Locate the cell with the specified text and output its [X, Y] center coordinate. 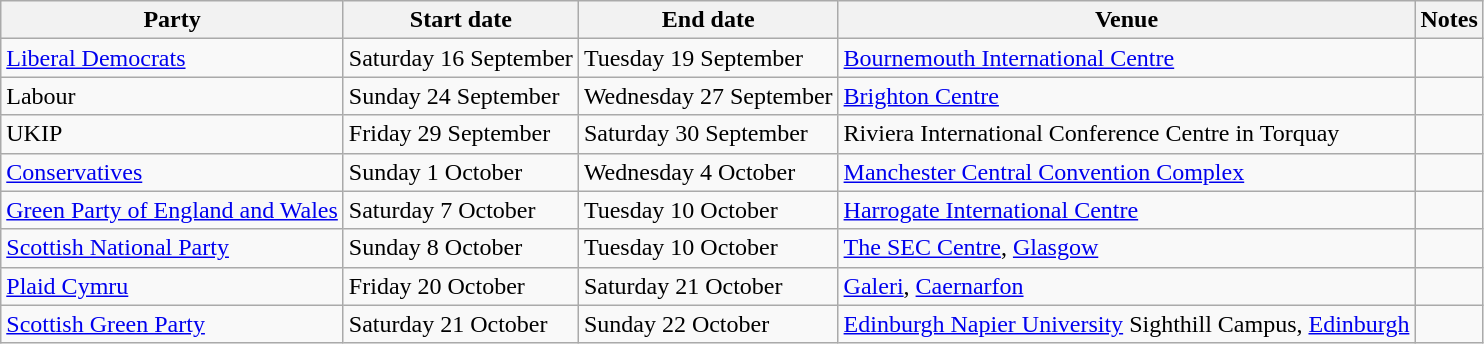
Friday 20 October [460, 286]
Notes [1449, 20]
Sunday 22 October [708, 324]
Harrogate International Centre [1126, 210]
Saturday 30 September [708, 134]
Sunday 24 September [460, 96]
Labour [172, 96]
Tuesday 19 September [708, 58]
Bournemouth International Centre [1126, 58]
Sunday 1 October [460, 172]
Galeri, Caernarfon [1126, 286]
Plaid Cymru [172, 286]
Conservatives [172, 172]
Green Party of England and Wales [172, 210]
Friday 29 September [460, 134]
Venue [1126, 20]
Saturday 7 October [460, 210]
Sunday 8 October [460, 248]
Riviera International Conference Centre in Torquay [1126, 134]
Scottish National Party [172, 248]
Party [172, 20]
End date [708, 20]
Edinburgh Napier University Sighthill Campus, Edinburgh [1126, 324]
The SEC Centre, Glasgow [1126, 248]
Manchester Central Convention Complex [1126, 172]
Scottish Green Party [172, 324]
Saturday 16 September [460, 58]
Start date [460, 20]
Brighton Centre [1126, 96]
Wednesday 4 October [708, 172]
Liberal Democrats [172, 58]
UKIP [172, 134]
Wednesday 27 September [708, 96]
